Output the [X, Y] coordinate of the center of the cell containing the given text.  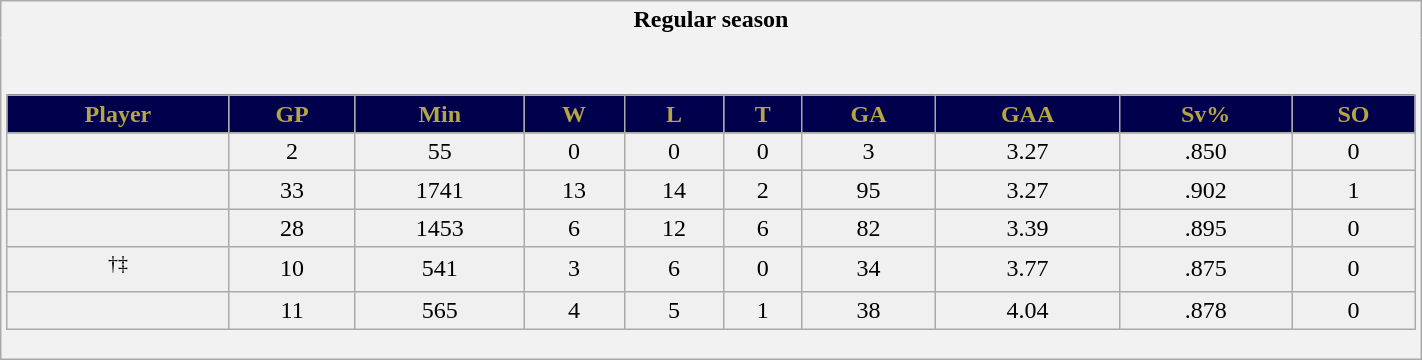
5 [674, 310]
GP [292, 114]
13 [574, 190]
Sv% [1205, 114]
Regular season [711, 20]
GAA [1028, 114]
1741 [440, 190]
1453 [440, 228]
34 [868, 270]
Min [440, 114]
T [762, 114]
38 [868, 310]
82 [868, 228]
SO [1354, 114]
.895 [1205, 228]
GA [868, 114]
.850 [1205, 152]
541 [440, 270]
.875 [1205, 270]
28 [292, 228]
95 [868, 190]
3.39 [1028, 228]
†‡ [118, 270]
4 [574, 310]
10 [292, 270]
L [674, 114]
33 [292, 190]
55 [440, 152]
.902 [1205, 190]
11 [292, 310]
14 [674, 190]
W [574, 114]
3.77 [1028, 270]
4.04 [1028, 310]
Player [118, 114]
12 [674, 228]
.878 [1205, 310]
565 [440, 310]
